Return the [X, Y] coordinate for the center point of the cell that contains the specified text.  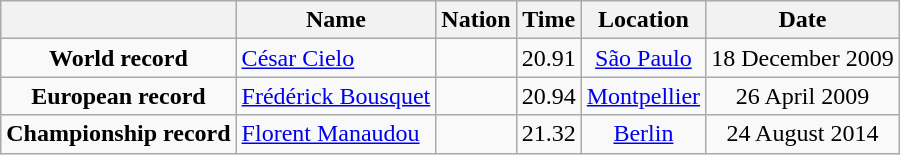
20.94 [548, 96]
24 August 2014 [803, 134]
Berlin [643, 134]
São Paulo [643, 58]
Date [803, 20]
20.91 [548, 58]
Frédérick Bousquet [336, 96]
26 April 2009 [803, 96]
World record [118, 58]
César Cielo [336, 58]
18 December 2009 [803, 58]
Florent Manaudou [336, 134]
Championship record [118, 134]
European record [118, 96]
Nation [476, 20]
Name [336, 20]
Time [548, 20]
Location [643, 20]
Montpellier [643, 96]
21.32 [548, 134]
